Return (X, Y) of the center of cell containing provided text 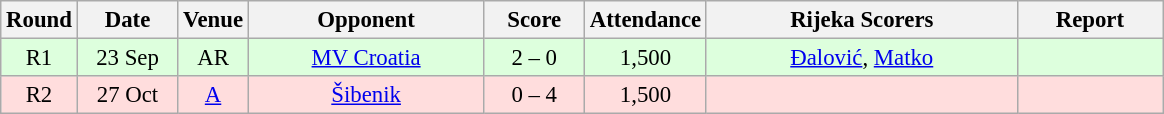
MV Croatia (366, 58)
27 Oct (128, 95)
R1 (39, 58)
Report (1090, 20)
Đalović, Matko (862, 58)
23 Sep (128, 58)
Attendance (646, 20)
Round (39, 20)
0 – 4 (534, 95)
R2 (39, 95)
Opponent (366, 20)
AR (214, 58)
Date (128, 20)
2 – 0 (534, 58)
Šibenik (366, 95)
Venue (214, 20)
Score (534, 20)
Rijeka Scorers (862, 20)
A (214, 95)
